Extract the [X, Y] coordinate from the center of the cell holding the provided text.  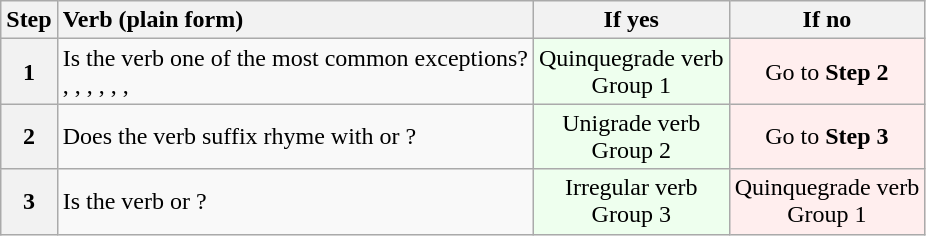
1 [29, 72]
Irregular verb Group 3 [631, 202]
Unigrade verb Group 2 [631, 136]
Is the verb or ? [295, 202]
If no [827, 20]
2 [29, 136]
Go to Step 3 [827, 136]
Is the verb one of the most common exceptions?, , , , , , [295, 72]
Go to Step 2 [827, 72]
If yes [631, 20]
Step [29, 20]
Does the verb suffix rhyme with or ? [295, 136]
Verb (plain form) [295, 20]
3 [29, 202]
